Extract the (X, Y) coordinate from the center of the cell holding the provided text.  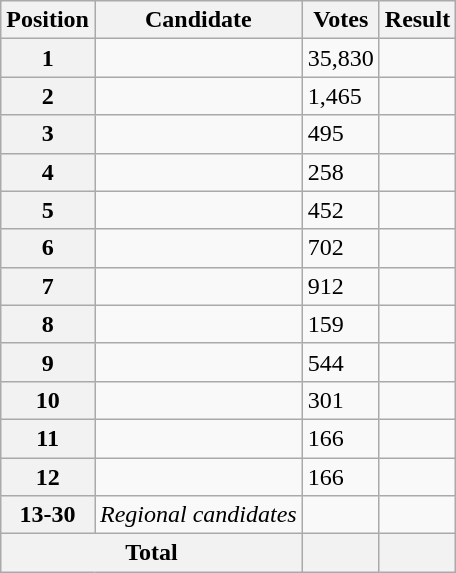
7 (48, 286)
6 (48, 248)
35,830 (340, 58)
Candidate (198, 20)
3 (48, 134)
702 (340, 248)
912 (340, 286)
9 (48, 362)
Result (417, 20)
258 (340, 172)
4 (48, 172)
12 (48, 477)
544 (340, 362)
10 (48, 400)
452 (340, 210)
8 (48, 324)
301 (340, 400)
Regional candidates (198, 515)
1 (48, 58)
495 (340, 134)
2 (48, 96)
159 (340, 324)
Votes (340, 20)
Total (152, 553)
13-30 (48, 515)
Position (48, 20)
11 (48, 438)
5 (48, 210)
1,465 (340, 96)
